Detect which cell encompasses the target text, then output its (x, y) center coordinate. 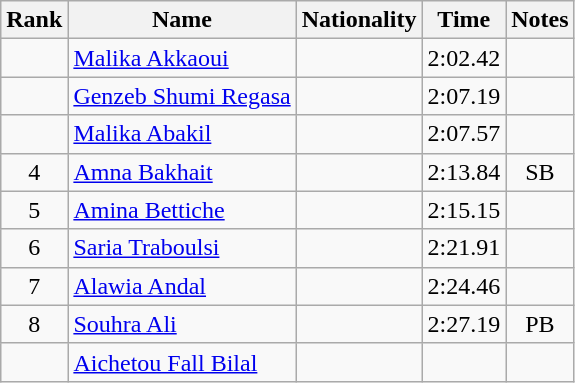
7 (34, 286)
PB (540, 324)
Rank (34, 20)
5 (34, 210)
Name (182, 20)
Time (464, 20)
Genzeb Shumi Regasa (182, 96)
Alawia Andal (182, 286)
2:13.84 (464, 172)
8 (34, 324)
Nationality (359, 20)
Aichetou Fall Bilal (182, 362)
SB (540, 172)
Souhra Ali (182, 324)
2:02.42 (464, 58)
2:21.91 (464, 248)
4 (34, 172)
2:07.19 (464, 96)
Amina Bettiche (182, 210)
Saria Traboulsi (182, 248)
Malika Abakil (182, 134)
2:27.19 (464, 324)
Amna Bakhait (182, 172)
2:15.15 (464, 210)
6 (34, 248)
2:07.57 (464, 134)
Notes (540, 20)
2:24.46 (464, 286)
Malika Akkaoui (182, 58)
